Locate the cell with the specified text and output its [X, Y] center coordinate. 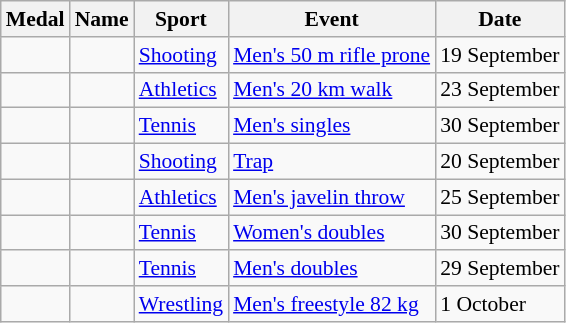
Event [332, 19]
Men's singles [332, 126]
Men's 50 m rifle prone [332, 55]
Trap [332, 162]
20 September [500, 162]
25 September [500, 197]
Women's doubles [332, 233]
Wrestling [181, 304]
Date [500, 19]
Men's javelin throw [332, 197]
23 September [500, 90]
Men's freestyle 82 kg [332, 304]
29 September [500, 269]
Men's 20 km walk [332, 90]
Sport [181, 19]
Men's doubles [332, 269]
19 September [500, 55]
Name [102, 19]
Medal [36, 19]
1 October [500, 304]
